Return (X, Y) of the center of cell containing provided text 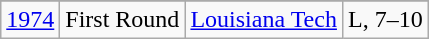
1974 (30, 20)
L, 7–10 (385, 20)
First Round (122, 20)
Louisiana Tech (264, 20)
